Search for the cell housing the specified text and yield its (x, y) center coordinate. 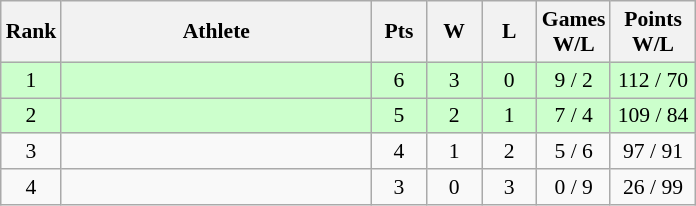
Rank (32, 32)
0 / 9 (574, 187)
112 / 70 (652, 80)
109 / 84 (652, 116)
26 / 99 (652, 187)
6 (398, 80)
5 / 6 (574, 152)
Athlete (216, 32)
9 / 2 (574, 80)
7 / 4 (574, 116)
W (454, 32)
97 / 91 (652, 152)
L (510, 32)
GamesW/L (574, 32)
PointsW/L (652, 32)
Pts (398, 32)
5 (398, 116)
